Output the [x, y] coordinate of the center of the cell containing the given text.  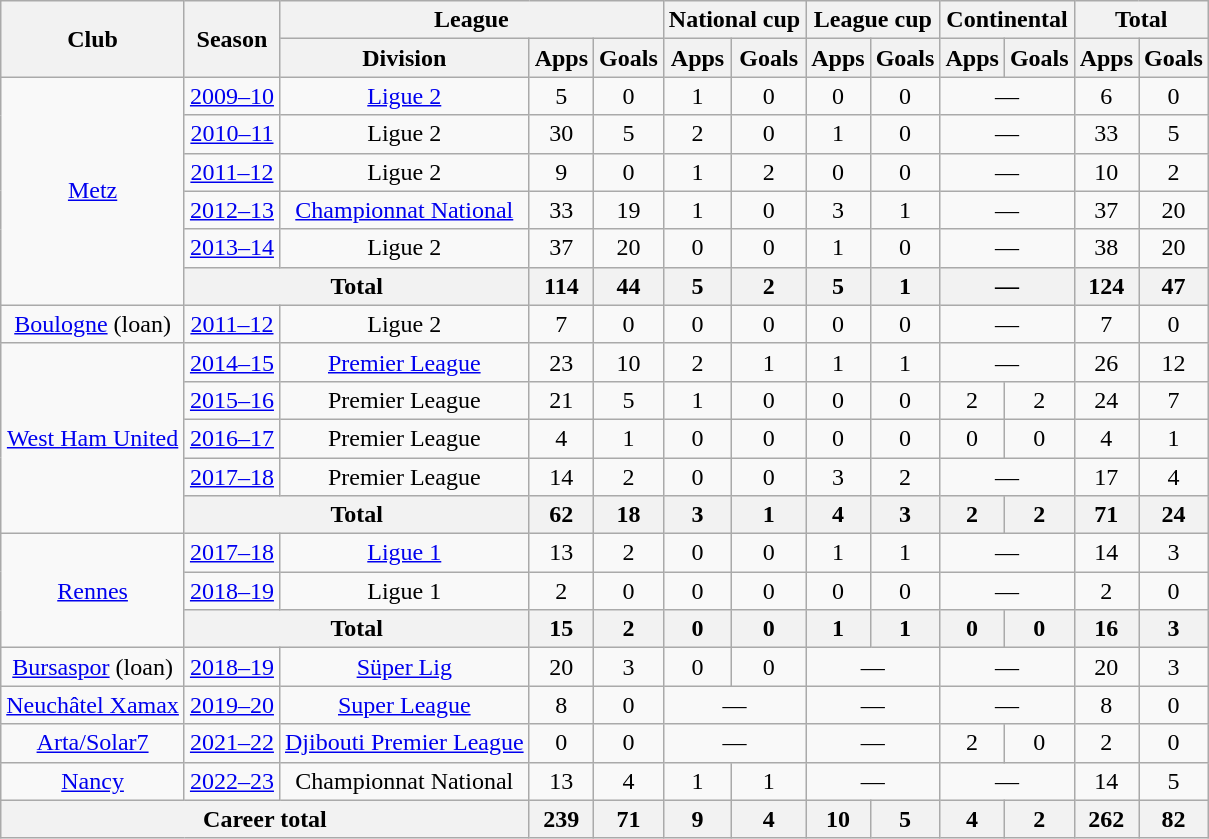
National cup [734, 20]
2014–15 [232, 362]
26 [1106, 362]
Division [404, 58]
2012–13 [232, 210]
19 [629, 210]
Neuchâtel Xamax [93, 705]
Super League [404, 705]
23 [561, 362]
38 [1106, 248]
Süper Lig [404, 667]
Djibouti Premier League [404, 743]
47 [1174, 286]
2015–16 [232, 400]
82 [1174, 819]
44 [629, 286]
12 [1174, 362]
Season [232, 39]
Nancy [93, 781]
Club [93, 39]
Career total [265, 819]
2009–10 [232, 96]
16 [1106, 629]
2010–11 [232, 134]
2016–17 [232, 438]
Boulogne (loan) [93, 324]
21 [561, 400]
Continental [1007, 20]
2022–23 [232, 781]
17 [1106, 477]
Rennes [93, 591]
124 [1106, 286]
Metz [93, 191]
West Ham United [93, 438]
30 [561, 134]
262 [1106, 819]
2019–20 [232, 705]
15 [561, 629]
6 [1106, 96]
Bursaspor (loan) [93, 667]
2013–14 [232, 248]
18 [629, 515]
League [471, 20]
2021–22 [232, 743]
239 [561, 819]
Arta/Solar7 [93, 743]
114 [561, 286]
League cup [873, 20]
62 [561, 515]
